Return (x, y) of the center of cell containing provided text 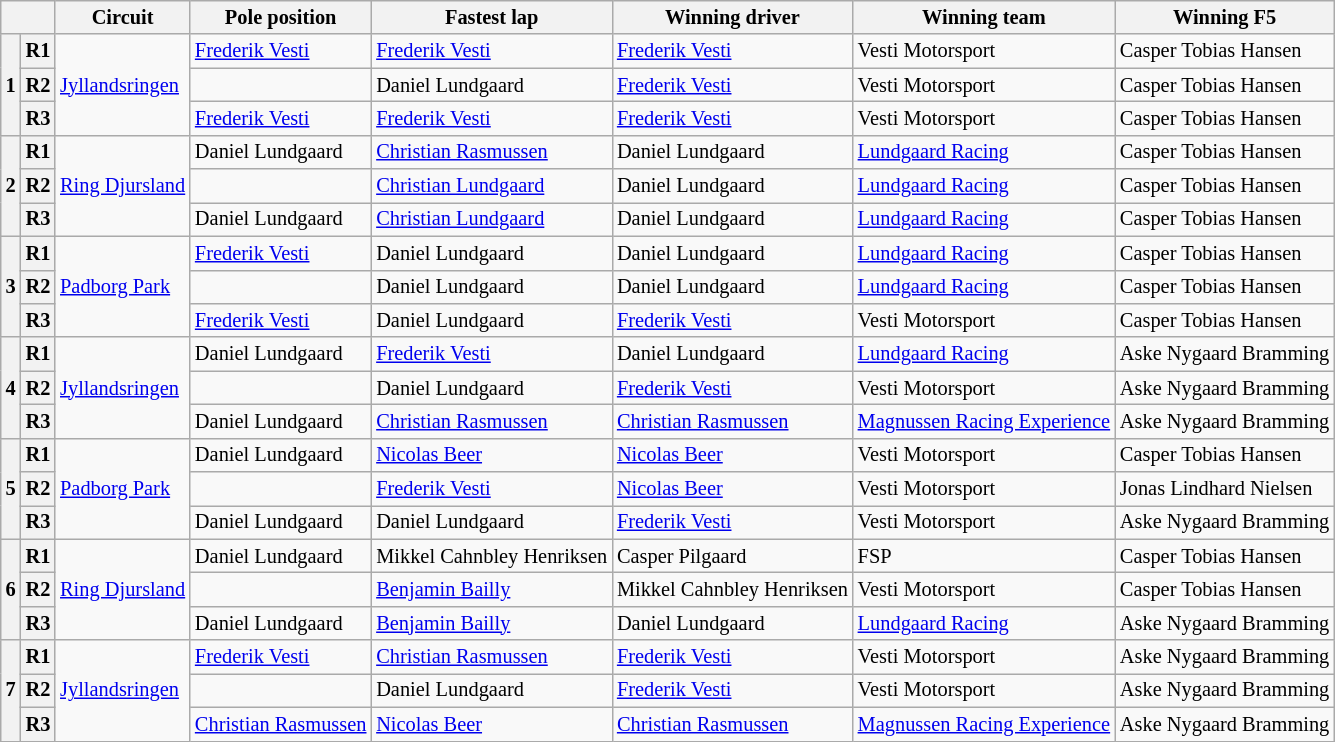
4 (11, 388)
Winning F5 (1224, 17)
3 (11, 286)
Casper Pilgaard (732, 556)
Jonas Lindhard Nielsen (1224, 489)
Circuit (122, 17)
7 (11, 690)
Fastest lap (492, 17)
Winning driver (732, 17)
FSP (984, 556)
5 (11, 488)
Winning team (984, 17)
1 (11, 84)
2 (11, 186)
Pole position (280, 17)
6 (11, 590)
